Locate the cell with the specified text and output its [X, Y] center coordinate. 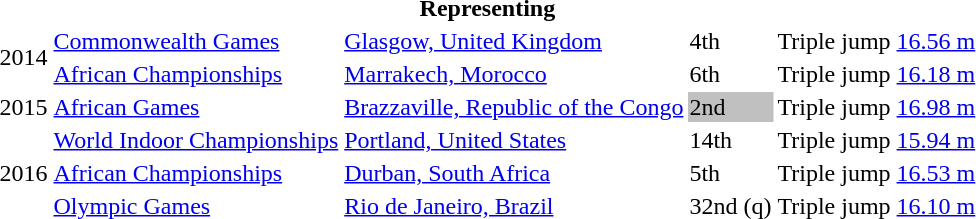
Marrakech, Morocco [514, 74]
World Indoor Championships [196, 140]
5th [730, 173]
4th [730, 41]
Commonwealth Games [196, 41]
Brazzaville, Republic of the Congo [514, 107]
6th [730, 74]
14th [730, 140]
Portland, United States [514, 140]
2nd [730, 107]
Durban, South Africa [514, 173]
Glasgow, United Kingdom [514, 41]
African Games [196, 107]
